From the cell containing the given text, extract its center point as (x, y) coordinate. 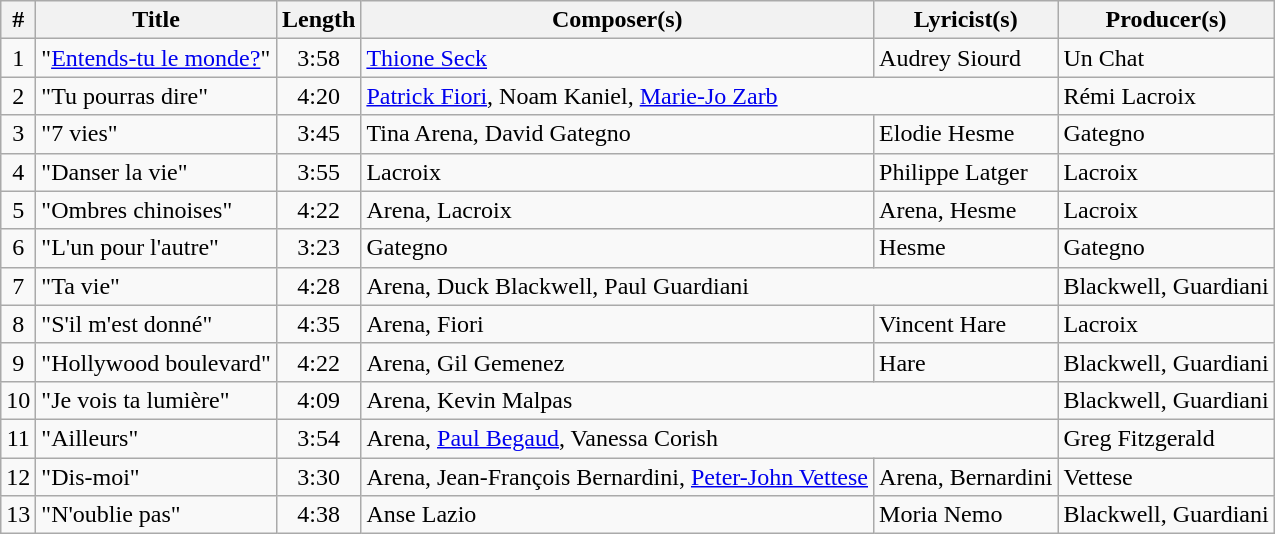
Producer(s) (1166, 20)
7 (18, 286)
3:45 (318, 134)
Length (318, 20)
Title (156, 20)
Philippe Latger (966, 172)
Elodie Hesme (966, 134)
Lyricist(s) (966, 20)
"L'un pour l'autre" (156, 248)
10 (18, 400)
Arena, Gil Gemenez (618, 362)
Arena, Bernardini (966, 477)
6 (18, 248)
Vettese (1166, 477)
4:28 (318, 286)
# (18, 20)
Arena, Hesme (966, 210)
4:38 (318, 515)
8 (18, 324)
Arena, Jean-François Bernardini, Peter-John Vettese (618, 477)
3:55 (318, 172)
"Dis-moi" (156, 477)
Vincent Hare (966, 324)
9 (18, 362)
4 (18, 172)
3:54 (318, 438)
12 (18, 477)
"Ombres chinoises" (156, 210)
Hare (966, 362)
13 (18, 515)
4:35 (318, 324)
3:23 (318, 248)
4:09 (318, 400)
Arena, Fiori (618, 324)
Composer(s) (618, 20)
Arena, Paul Begaud, Vanessa Corish (710, 438)
Arena, Duck Blackwell, Paul Guardiani (710, 286)
"S'il m'est donné" (156, 324)
"Ailleurs" (156, 438)
5 (18, 210)
Arena, Kevin Malpas (710, 400)
Rémi Lacroix (1166, 96)
Hesme (966, 248)
Audrey Siourd (966, 58)
Anse Lazio (618, 515)
Thione Seck (618, 58)
2 (18, 96)
11 (18, 438)
Greg Fitzgerald (1166, 438)
"Entends-tu le monde?" (156, 58)
"Je vois ta lumière" (156, 400)
4:20 (318, 96)
3:30 (318, 477)
"Tu pourras dire" (156, 96)
"N'oublie pas" (156, 515)
Patrick Fiori, Noam Kaniel, Marie-Jo Zarb (710, 96)
Tina Arena, David Gategno (618, 134)
Arena, Lacroix (618, 210)
"Danser la vie" (156, 172)
"7 vies" (156, 134)
1 (18, 58)
Moria Nemo (966, 515)
3 (18, 134)
Un Chat (1166, 58)
3:58 (318, 58)
"Ta vie" (156, 286)
"Hollywood boulevard" (156, 362)
